Identify which cell holds the provided text, then report its (X, Y) central coordinate. 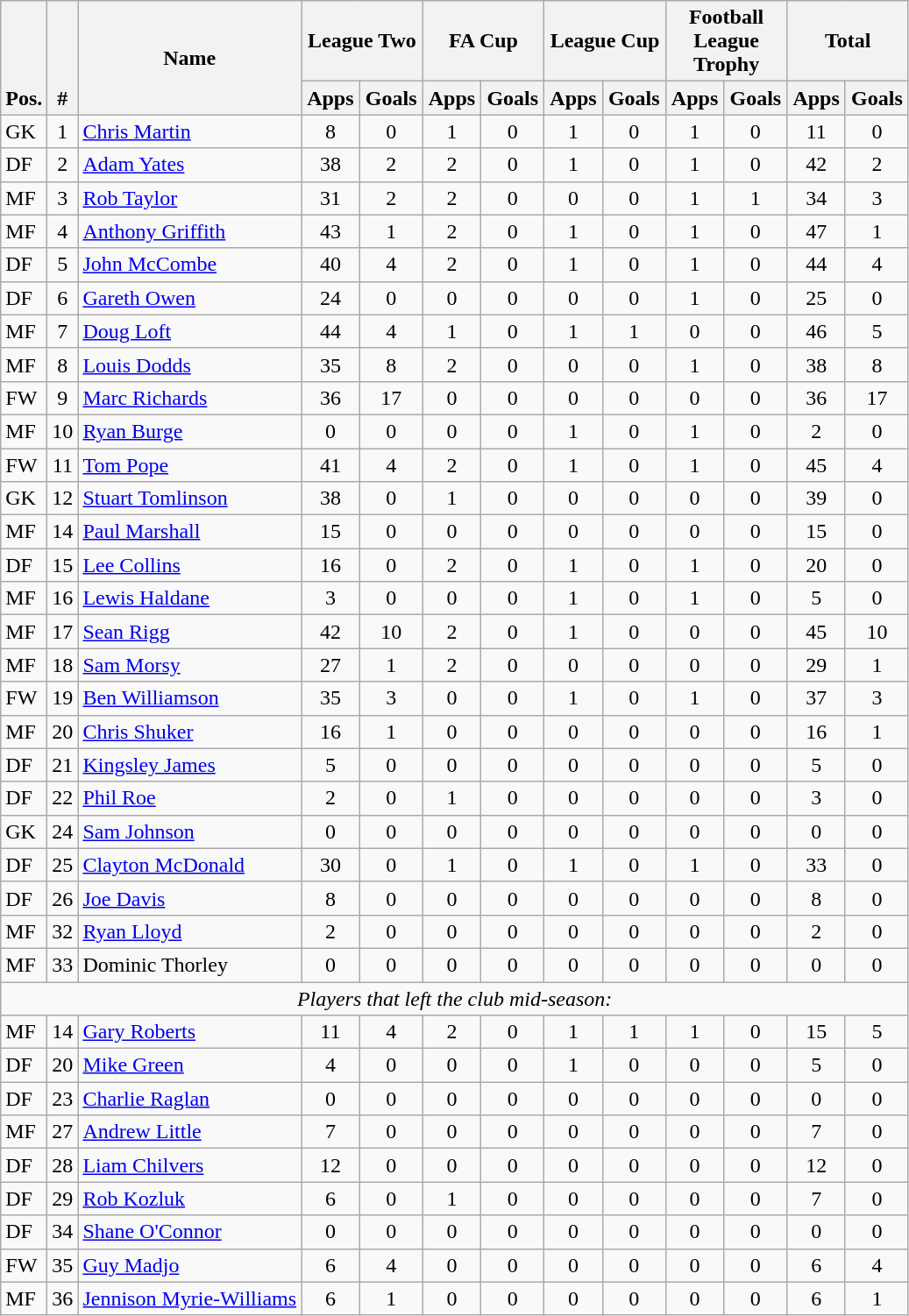
26 (63, 898)
41 (331, 465)
39 (817, 499)
40 (331, 265)
Pos. (25, 58)
FA Cup (484, 41)
43 (331, 231)
Lewis Haldane (189, 598)
Mike Green (189, 1065)
Name (189, 58)
Kingsley James (189, 765)
# (63, 58)
47 (817, 231)
21 (63, 765)
Shane O'Connor (189, 1232)
Rob Kozluk (189, 1199)
League Cup (605, 41)
Chris Shuker (189, 732)
Chris Martin (189, 131)
Lee Collins (189, 565)
31 (331, 198)
Gareth Owen (189, 298)
46 (817, 331)
Paul Marshall (189, 532)
Ryan Burge (189, 431)
Joe Davis (189, 898)
Adam Yates (189, 165)
9 (63, 398)
28 (63, 1165)
Dominic Thorley (189, 965)
Charlie Raglan (189, 1099)
Marc Richards (189, 398)
18 (63, 665)
Louis Dodds (189, 364)
32 (63, 931)
Guy Madjo (189, 1265)
Gary Roberts (189, 1032)
Sean Rigg (189, 632)
Rob Taylor (189, 198)
Andrew Little (189, 1132)
Total (849, 41)
30 (331, 865)
Tom Pope (189, 465)
23 (63, 1099)
Phil Roe (189, 798)
Liam Chilvers (189, 1165)
Ryan Lloyd (189, 931)
37 (817, 698)
Players that left the club mid-season: (455, 998)
22 (63, 798)
League Two (363, 41)
Stuart Tomlinson (189, 499)
19 (63, 698)
Sam Johnson (189, 831)
Football League Trophy (726, 41)
Sam Morsy (189, 665)
John McCombe (189, 265)
Jennison Myrie-Williams (189, 1298)
Ben Williamson (189, 698)
Clayton McDonald (189, 865)
Doug Loft (189, 331)
Anthony Griffith (189, 231)
